Provide the [X, Y] coordinate of the cell's center where the given text is located.  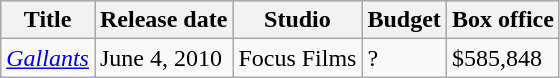
Gallants [48, 58]
Studio [298, 20]
? [404, 58]
June 4, 2010 [163, 58]
Box office [502, 20]
$585,848 [502, 58]
Title [48, 20]
Release date [163, 20]
Focus Films [298, 58]
Budget [404, 20]
